Output the [x, y] coordinate of the center of the cell containing the given text.  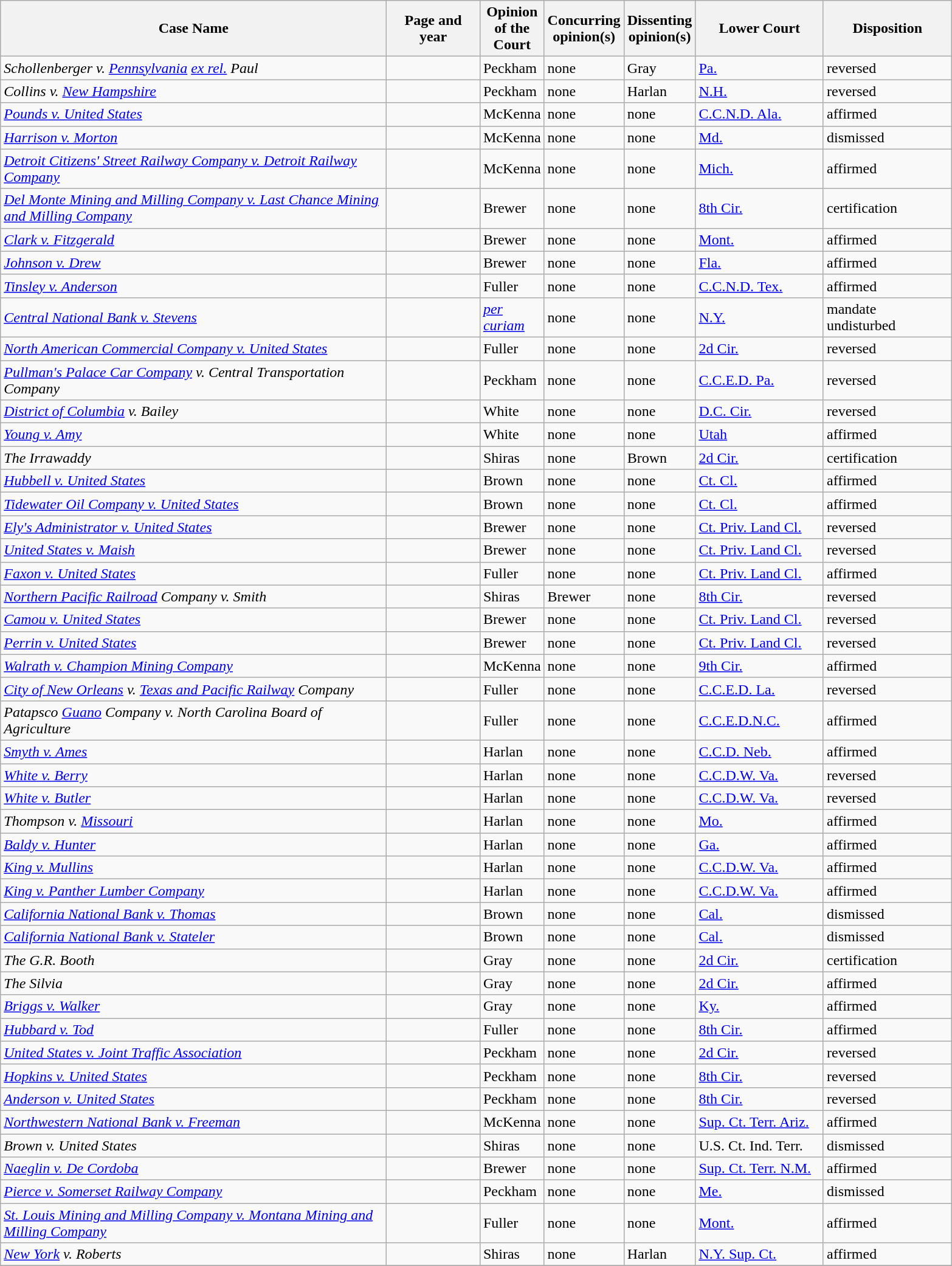
Collins v. New Hampshire [193, 91]
Central National Bank v. Stevens [193, 317]
Ky. [760, 1006]
Concurring opinion(s) [584, 29]
Pullman's Palace Car Company v. Central Transportation Company [193, 379]
North American Commercial Company v. United States [193, 348]
N.H. [760, 91]
Mich. [760, 169]
9th Cir. [760, 666]
Brown v. United States [193, 1145]
White v. Butler [193, 798]
Perrin v. United States [193, 643]
Pa. [760, 68]
Naeglin v. De Cordoba [193, 1169]
Schollenberger v. Pennsylvania ex rel. Paul [193, 68]
United States v. Joint Traffic Association [193, 1053]
United States v. Maish [193, 550]
King v. Panther Lumber Company [193, 891]
U.S. Ct. Ind. Terr. [760, 1145]
Me. [760, 1192]
mandate undisturbed [888, 317]
Pierce v. Somerset Railway Company [193, 1192]
The G.R. Booth [193, 960]
N.Y. [760, 317]
C.C.N.D. Ala. [760, 114]
Young v. Amy [193, 435]
Ely's Administrator v. United States [193, 527]
City of New Orleans v. Texas and Pacific Railway Company [193, 689]
New York v. Roberts [193, 1254]
Walrath v. Champion Mining Company [193, 666]
C.C.E.D. Pa. [760, 379]
Northwestern National Bank v. Freeman [193, 1122]
D.C. Cir. [760, 412]
District of Columbia v. Bailey [193, 412]
Baldy v. Hunter [193, 845]
Disposition [888, 29]
C.C.D. Neb. [760, 752]
C.C.N.D. Tex. [760, 286]
California National Bank v. Thomas [193, 914]
C.C.E.D. La. [760, 689]
Ga. [760, 845]
Tinsley v. Anderson [193, 286]
Detroit Citizens' Street Railway Company v. Detroit Railway Company [193, 169]
N.Y. Sup. Ct. [760, 1254]
Smyth v. Ames [193, 752]
Fla. [760, 263]
Md. [760, 137]
Johnson v. Drew [193, 263]
Camou v. United States [193, 620]
Northern Pacific Railroad Company v. Smith [193, 597]
Sup. Ct. Terr. N.M. [760, 1169]
Faxon v. United States [193, 573]
Clark v. Fitzgerald [193, 240]
per curiam [512, 317]
Hubbard v. Tod [193, 1029]
Patapsco Guano Company v. North Carolina Board of Agriculture [193, 720]
Sup. Ct. Terr. Ariz. [760, 1122]
Thompson v. Missouri [193, 822]
Tidewater Oil Company v. United States [193, 504]
Mo. [760, 822]
Hubbell v. United States [193, 481]
The Silvia [193, 983]
Opinion of the Court [512, 29]
California National Bank v. Stateler [193, 937]
Page and year [433, 29]
King v. Mullins [193, 868]
Del Monte Mining and Milling Company v. Last Chance Mining and Milling Company [193, 208]
St. Louis Mining and Milling Company v. Montana Mining and Milling Company [193, 1223]
Harrison v. Morton [193, 137]
The Irrawaddy [193, 458]
White v. Berry [193, 775]
Briggs v. Walker [193, 1006]
Lower Court [760, 29]
Utah [760, 435]
Anderson v. United States [193, 1099]
Dissenting opinion(s) [660, 29]
Hopkins v. United States [193, 1076]
Pounds v. United States [193, 114]
Case Name [193, 29]
C.C.E.D.N.C. [760, 720]
